Return [x, y] of the center of cell containing provided text 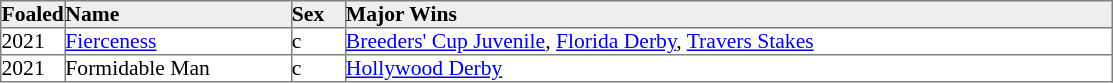
Breeders' Cup Juvenile, Florida Derby, Travers Stakes [728, 42]
Fierceness [178, 42]
Sex [318, 14]
Formidable Man [178, 68]
Major Wins [728, 14]
Hollywood Derby [728, 68]
Name [178, 14]
Foaled [33, 14]
